Capture the cell that displays the provided text and extract its [x, y] central coordinate. 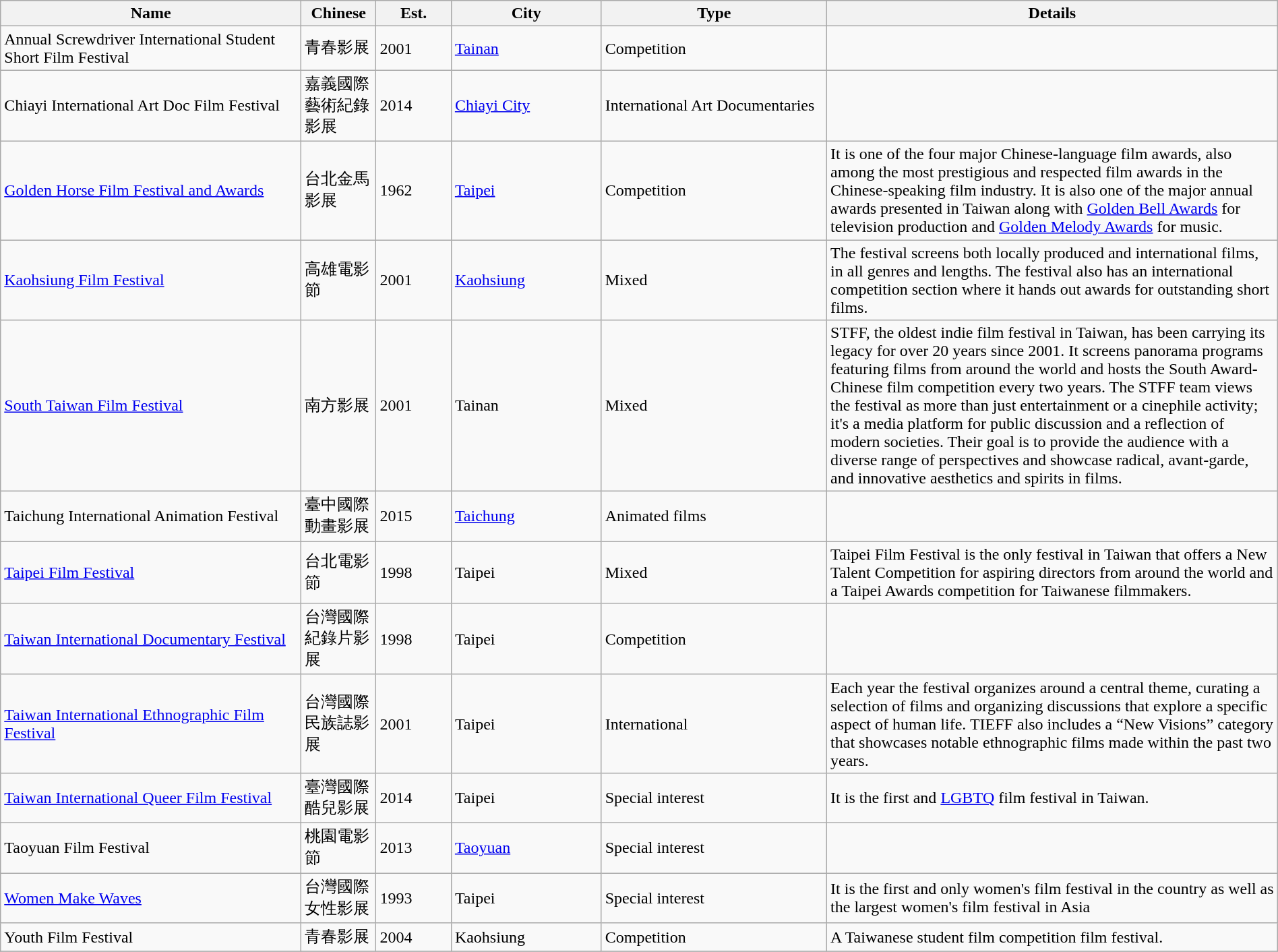
A Taiwanese student film competition film festival. [1053, 937]
台灣國際紀錄片影展 [338, 639]
Type [714, 13]
Taichung International Animation Festival [151, 516]
2013 [414, 847]
南方影展 [338, 406]
臺中國際動畫影展 [338, 516]
嘉義國際藝術紀錄影展 [338, 106]
臺灣國際酷兒影展 [338, 798]
Taiwan International Ethnographic Film Festival [151, 723]
Chinese [338, 13]
台北電影節 [338, 572]
Taichung [526, 516]
台灣國際民族誌影展 [338, 723]
It is the first and only women's film festival in the country as well as the largest women's film festival in Asia [1053, 897]
1993 [414, 897]
Taipei Film Festival [151, 572]
台北金馬影展 [338, 190]
South Taiwan Film Festival [151, 406]
Chiayi City [526, 106]
Animated films [714, 516]
Kaohsiung Film Festival [151, 280]
桃園電影節 [338, 847]
Taoyuan [526, 847]
Est. [414, 13]
Name [151, 13]
Taoyuan Film Festival [151, 847]
Golden Horse Film Festival and Awards [151, 190]
Youth Film Festival [151, 937]
Taiwan International Documentary Festival [151, 639]
It is the first and LGBTQ film festival in Taiwan. [1053, 798]
International [714, 723]
Women Make Waves [151, 897]
2004 [414, 937]
高雄電影節 [338, 280]
Annual Screwdriver International Student Short Film Festival [151, 49]
台灣國際女性影展 [338, 897]
1962 [414, 190]
City [526, 13]
2015 [414, 516]
International Art Documentaries [714, 106]
Chiayi International Art Doc Film Festival [151, 106]
Details [1053, 13]
Taiwan International Queer Film Festival [151, 798]
